Scan for the cell matching the given text and deliver its [x, y] coordinate at center. 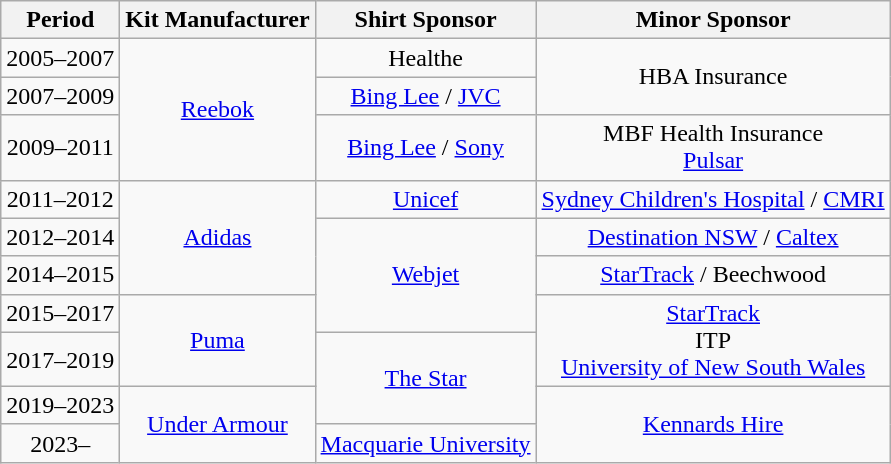
Puma [218, 340]
StarTrack ITP University of New South Wales [713, 340]
Adidas [218, 237]
Under Armour [218, 424]
Destination NSW / Caltex [713, 237]
Webjet [426, 275]
2011–2012 [60, 199]
2005–2007 [60, 58]
Healthe [426, 58]
2009–2011 [60, 148]
Kennards Hire [713, 424]
Minor Sponsor [713, 20]
Bing Lee / Sony [426, 148]
2012–2014 [60, 237]
Reebok [218, 110]
2007–2009 [60, 96]
2014–2015 [60, 275]
Macquarie University [426, 443]
Unicef [426, 199]
2015–2017 [60, 313]
StarTrack / Beechwood [713, 275]
The Star [426, 378]
2017–2019 [60, 359]
Period [60, 20]
2019–2023 [60, 405]
Sydney Children's Hospital / CMRI [713, 199]
HBA Insurance [713, 77]
Bing Lee / JVC [426, 96]
Kit Manufacturer [218, 20]
2023– [60, 443]
MBF Health InsurancePulsar [713, 148]
Shirt Sponsor [426, 20]
